Search for the cell housing the specified text and yield its [X, Y] center coordinate. 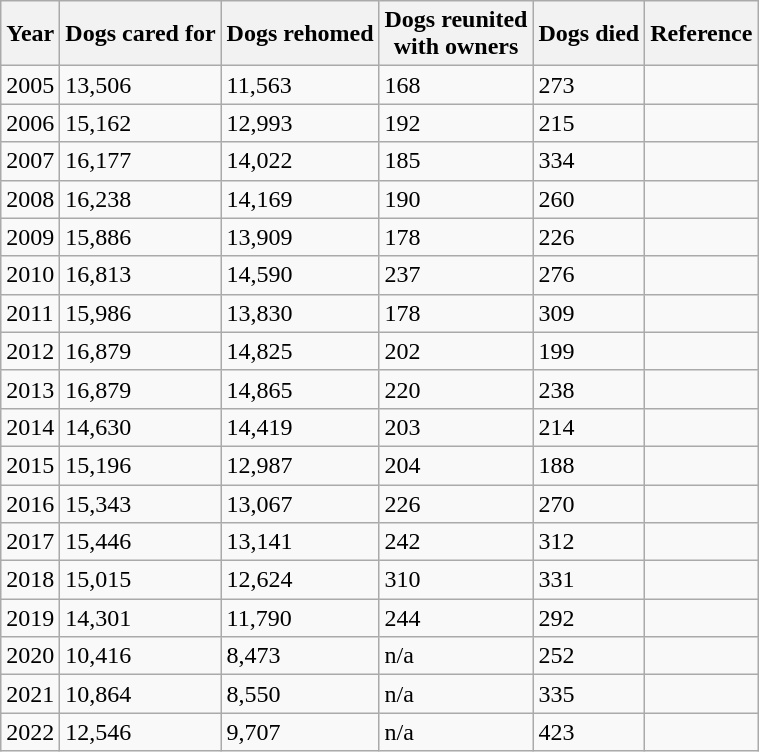
2018 [30, 580]
2017 [30, 542]
2007 [30, 161]
310 [456, 580]
15,015 [140, 580]
188 [589, 465]
2019 [30, 618]
2008 [30, 199]
14,825 [300, 351]
15,162 [140, 123]
10,864 [140, 694]
13,830 [300, 313]
199 [589, 351]
Dogs died [589, 34]
192 [456, 123]
Dogs rehomed [300, 34]
2013 [30, 389]
11,563 [300, 85]
15,986 [140, 313]
16,238 [140, 199]
331 [589, 580]
244 [456, 618]
13,506 [140, 85]
14,419 [300, 427]
270 [589, 503]
2021 [30, 694]
13,067 [300, 503]
12,993 [300, 123]
14,022 [300, 161]
2015 [30, 465]
2010 [30, 275]
12,546 [140, 732]
204 [456, 465]
12,624 [300, 580]
14,301 [140, 618]
11,790 [300, 618]
9,707 [300, 732]
273 [589, 85]
14,590 [300, 275]
335 [589, 694]
2011 [30, 313]
Reference [702, 34]
2022 [30, 732]
13,141 [300, 542]
334 [589, 161]
215 [589, 123]
15,343 [140, 503]
202 [456, 351]
15,886 [140, 237]
168 [456, 85]
252 [589, 656]
12,987 [300, 465]
260 [589, 199]
220 [456, 389]
14,865 [300, 389]
214 [589, 427]
237 [456, 275]
13,909 [300, 237]
242 [456, 542]
Dogs reunitedwith owners [456, 34]
203 [456, 427]
238 [589, 389]
309 [589, 313]
2012 [30, 351]
2006 [30, 123]
16,813 [140, 275]
14,169 [300, 199]
2009 [30, 237]
16,177 [140, 161]
15,196 [140, 465]
Dogs cared for [140, 34]
2020 [30, 656]
2016 [30, 503]
Year [30, 34]
312 [589, 542]
185 [456, 161]
8,550 [300, 694]
2014 [30, 427]
2005 [30, 85]
292 [589, 618]
8,473 [300, 656]
15,446 [140, 542]
423 [589, 732]
14,630 [140, 427]
276 [589, 275]
10,416 [140, 656]
190 [456, 199]
